Capture the cell that displays the provided text and extract its [x, y] central coordinate. 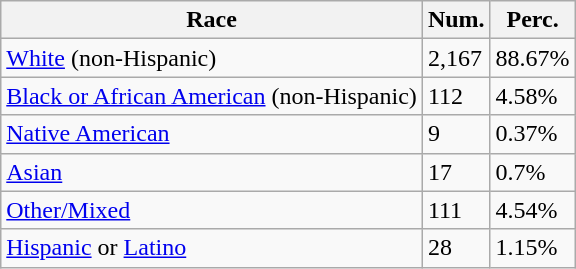
Asian [212, 172]
88.67% [532, 58]
1.15% [532, 248]
17 [456, 172]
Race [212, 20]
Num. [456, 20]
111 [456, 210]
4.58% [532, 96]
4.54% [532, 210]
112 [456, 96]
Perc. [532, 20]
0.7% [532, 172]
Black or African American (non-Hispanic) [212, 96]
Hispanic or Latino [212, 248]
Native American [212, 134]
Other/Mixed [212, 210]
White (non-Hispanic) [212, 58]
0.37% [532, 134]
9 [456, 134]
28 [456, 248]
2,167 [456, 58]
